Pinpoint the cell where the given text exists, returning its [X, Y] midpoint coordinate. 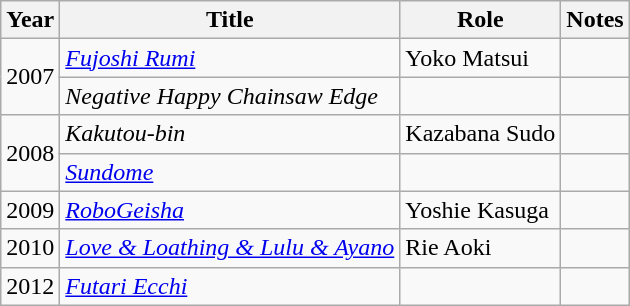
Fujoshi Rumi [230, 58]
Love & Loathing & Lulu & Ayano [230, 248]
Yoshie Kasuga [480, 210]
Yoko Matsui [480, 58]
RoboGeisha [230, 210]
Futari Ecchi [230, 286]
2010 [30, 248]
Rie Aoki [480, 248]
Negative Happy Chainsaw Edge [230, 96]
2007 [30, 77]
Role [480, 20]
2009 [30, 210]
Notes [595, 20]
2008 [30, 153]
Year [30, 20]
Title [230, 20]
Sundome [230, 172]
Kazabana Sudo [480, 134]
Kakutou-bin [230, 134]
2012 [30, 286]
